Scan for the cell matching the given text and deliver its (x, y) coordinate at center. 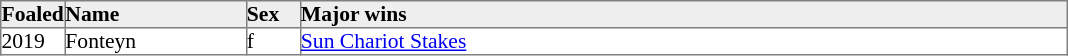
Sun Chariot Stakes (683, 42)
Fonteyn (156, 42)
Major wins (683, 14)
Sex (273, 14)
Name (156, 14)
Foaled (33, 14)
2019 (33, 42)
f (273, 42)
